Extract the [x, y] coordinate from the center of the cell holding the provided text.  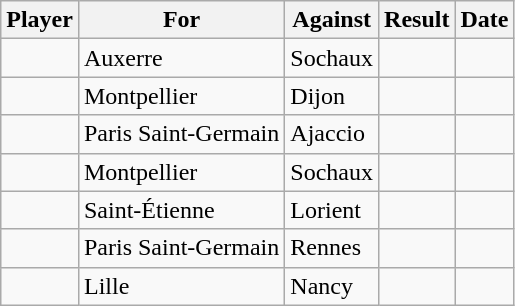
Date [484, 20]
Nancy [332, 286]
Ajaccio [332, 134]
Player [40, 20]
Rennes [332, 248]
Lille [181, 286]
Result [417, 20]
Dijon [332, 96]
Against [332, 20]
For [181, 20]
Auxerre [181, 58]
Lorient [332, 210]
Saint-Étienne [181, 210]
